For the text-containing cell, return its midpoint in [x, y] coordinate format. 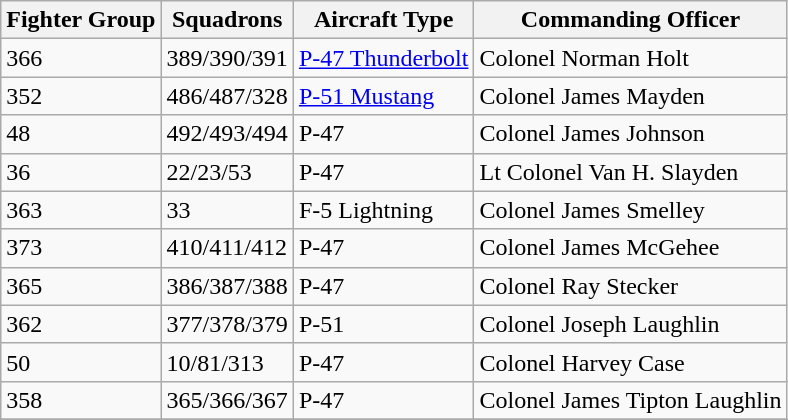
Colonel James Mayden [630, 96]
Colonel Joseph Laughlin [630, 324]
Colonel Harvey Case [630, 362]
Aircraft Type [384, 20]
50 [81, 362]
Fighter Group [81, 20]
F-5 Lightning [384, 210]
Commanding Officer [630, 20]
386/387/388 [227, 286]
377/378/379 [227, 324]
48 [81, 134]
363 [81, 210]
365/366/367 [227, 400]
410/411/412 [227, 248]
Colonel Ray Stecker [630, 286]
P-51 Mustang [384, 96]
373 [81, 248]
Colonel James Tipton Laughlin [630, 400]
352 [81, 96]
Colonel Norman Holt [630, 58]
Lt Colonel Van H. Slayden [630, 172]
492/493/494 [227, 134]
Colonel James Smelley [630, 210]
366 [81, 58]
P-47 Thunderbolt [384, 58]
358 [81, 400]
389/390/391 [227, 58]
362 [81, 324]
P-51 [384, 324]
33 [227, 210]
Colonel James McGehee [630, 248]
Squadrons [227, 20]
486/487/328 [227, 96]
36 [81, 172]
365 [81, 286]
Colonel James Johnson [630, 134]
22/23/53 [227, 172]
10/81/313 [227, 362]
